Determine the [X, Y] coordinate at the center of the cell enclosing the given text.  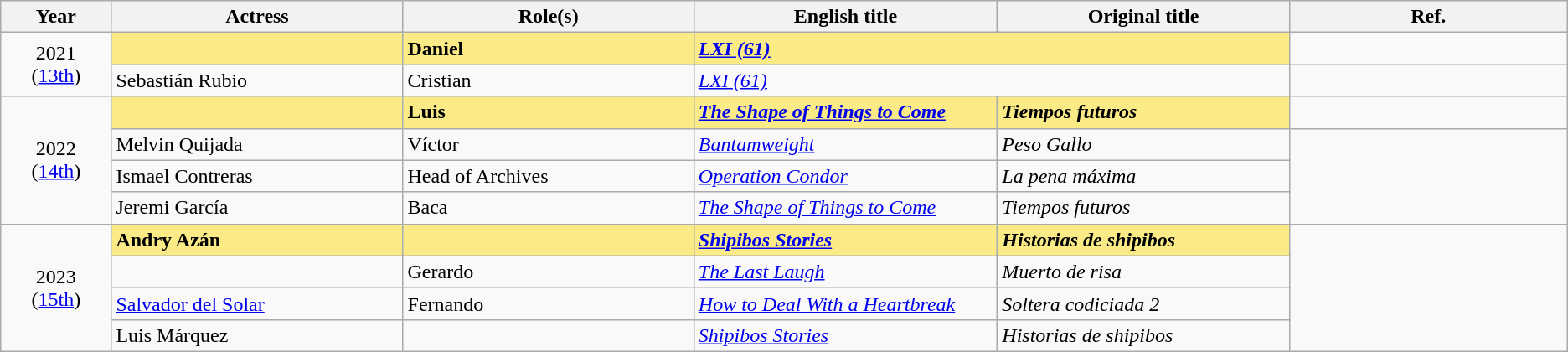
Bantamweight [845, 144]
Jeremi García [257, 208]
Actress [257, 17]
Role(s) [548, 17]
Year [56, 17]
Daniel [548, 49]
English title [845, 17]
Peso Gallo [1144, 144]
2021(13th) [56, 65]
Ref. [1428, 17]
The Last Laugh [845, 272]
Andry Azán [257, 240]
Gerardo [548, 272]
How to Deal With a Heartbreak [845, 303]
Luis Márquez [257, 335]
Salvador del Solar [257, 303]
Víctor [548, 144]
Head of Archives [548, 176]
Cristian [548, 80]
2023(15th) [56, 287]
Ismael Contreras [257, 176]
Baca [548, 208]
Sebastián Rubio [257, 80]
Muerto de risa [1144, 272]
Original title [1144, 17]
Melvin Quijada [257, 144]
La pena máxima [1144, 176]
Luis [548, 112]
Soltera codiciada 2 [1144, 303]
Fernando [548, 303]
Operation Condor [845, 176]
2022(14th) [56, 160]
